From the cell containing the given text, extract its center point as (X, Y) coordinate. 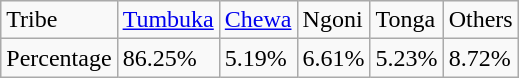
5.23% (406, 58)
Others (480, 20)
86.25% (168, 58)
Tribe (59, 20)
Tumbuka (168, 20)
Percentage (59, 58)
Ngoni (334, 20)
5.19% (258, 58)
6.61% (334, 58)
Tonga (406, 20)
8.72% (480, 58)
Chewa (258, 20)
